Locate the cell with the specified text and output its [X, Y] center coordinate. 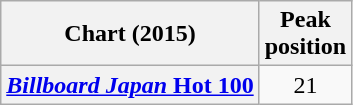
Peakposition [305, 34]
Billboard Japan Hot 100 [130, 85]
Chart (2015) [130, 34]
21 [305, 85]
